Detect which cell encompasses the target text, then output its [x, y] center coordinate. 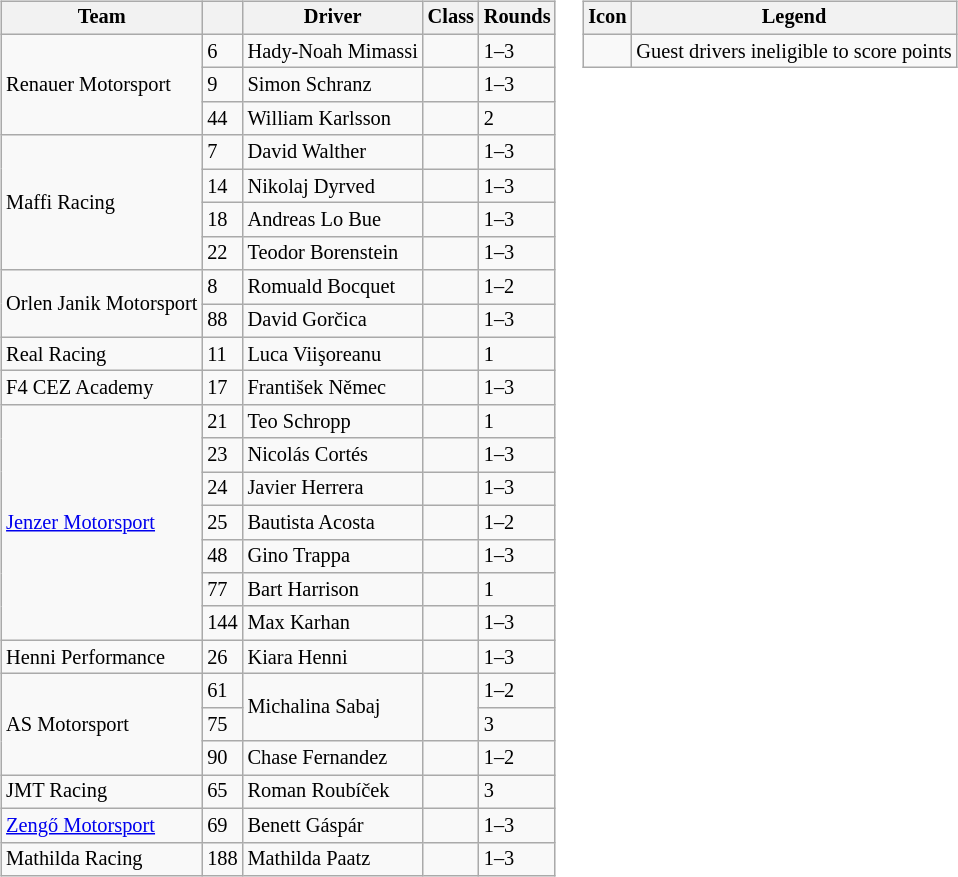
26 [222, 657]
Guest drivers ineligible to score points [794, 51]
Renauer Motorsport [102, 84]
2 [518, 119]
Henni Performance [102, 657]
David Walther [333, 152]
44 [222, 119]
Simon Schranz [333, 85]
Romuald Bocquet [333, 287]
Legend [794, 18]
Michalina Sabaj [333, 708]
18 [222, 220]
Roman Roubíček [333, 792]
Mathilda Racing [102, 859]
Luca Viişoreanu [333, 354]
AS Motorsport [102, 724]
Bautista Acosta [333, 522]
144 [222, 623]
F4 CEZ Academy [102, 388]
188 [222, 859]
František Němec [333, 388]
Hady-Noah Mimassi [333, 51]
88 [222, 321]
Team [102, 18]
Jenzer Motorsport [102, 523]
William Karlsson [333, 119]
Mathilda Paatz [333, 859]
Kiara Henni [333, 657]
69 [222, 825]
Real Racing [102, 354]
48 [222, 556]
90 [222, 758]
Max Karhan [333, 623]
14 [222, 186]
22 [222, 253]
65 [222, 792]
Bart Harrison [333, 590]
23 [222, 455]
77 [222, 590]
Orlen Janik Motorsport [102, 304]
Class [451, 18]
Rounds [518, 18]
61 [222, 691]
Nicolás Cortés [333, 455]
7 [222, 152]
Chase Fernandez [333, 758]
6 [222, 51]
Maffi Racing [102, 202]
Gino Trappa [333, 556]
9 [222, 85]
Nikolaj Dyrved [333, 186]
Teodor Borenstein [333, 253]
Teo Schropp [333, 422]
JMT Racing [102, 792]
24 [222, 489]
Javier Herrera [333, 489]
Benett Gáspár [333, 825]
David Gorčica [333, 321]
Icon [607, 18]
21 [222, 422]
11 [222, 354]
75 [222, 724]
Zengő Motorsport [102, 825]
Andreas Lo Bue [333, 220]
17 [222, 388]
8 [222, 287]
25 [222, 522]
Driver [333, 18]
